Capture the cell that displays the provided text and extract its (X, Y) central coordinate. 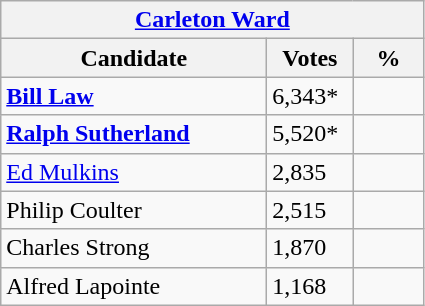
6,343* (310, 96)
Bill Law (134, 96)
1,870 (310, 248)
Votes (310, 58)
% (388, 58)
Alfred Lapointe (134, 286)
Carleton Ward (212, 20)
1,168 (310, 286)
Ed Mulkins (134, 172)
Philip Coulter (134, 210)
2,515 (310, 210)
2,835 (310, 172)
Ralph Sutherland (134, 134)
Candidate (134, 58)
5,520* (310, 134)
Charles Strong (134, 248)
